Determine the (X, Y) coordinate at the center of the cell enclosing the given text.  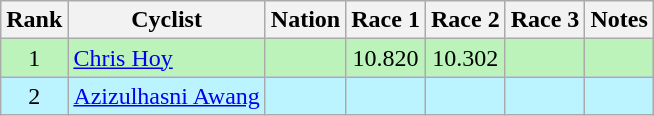
Azizulhasni Awang (166, 96)
10.820 (386, 58)
Notes (619, 20)
Chris Hoy (166, 58)
Race 1 (386, 20)
Rank (34, 20)
10.302 (465, 58)
1 (34, 58)
2 (34, 96)
Race 2 (465, 20)
Race 3 (545, 20)
Cyclist (166, 20)
Nation (305, 20)
